Capture the cell that displays the provided text and extract its [x, y] central coordinate. 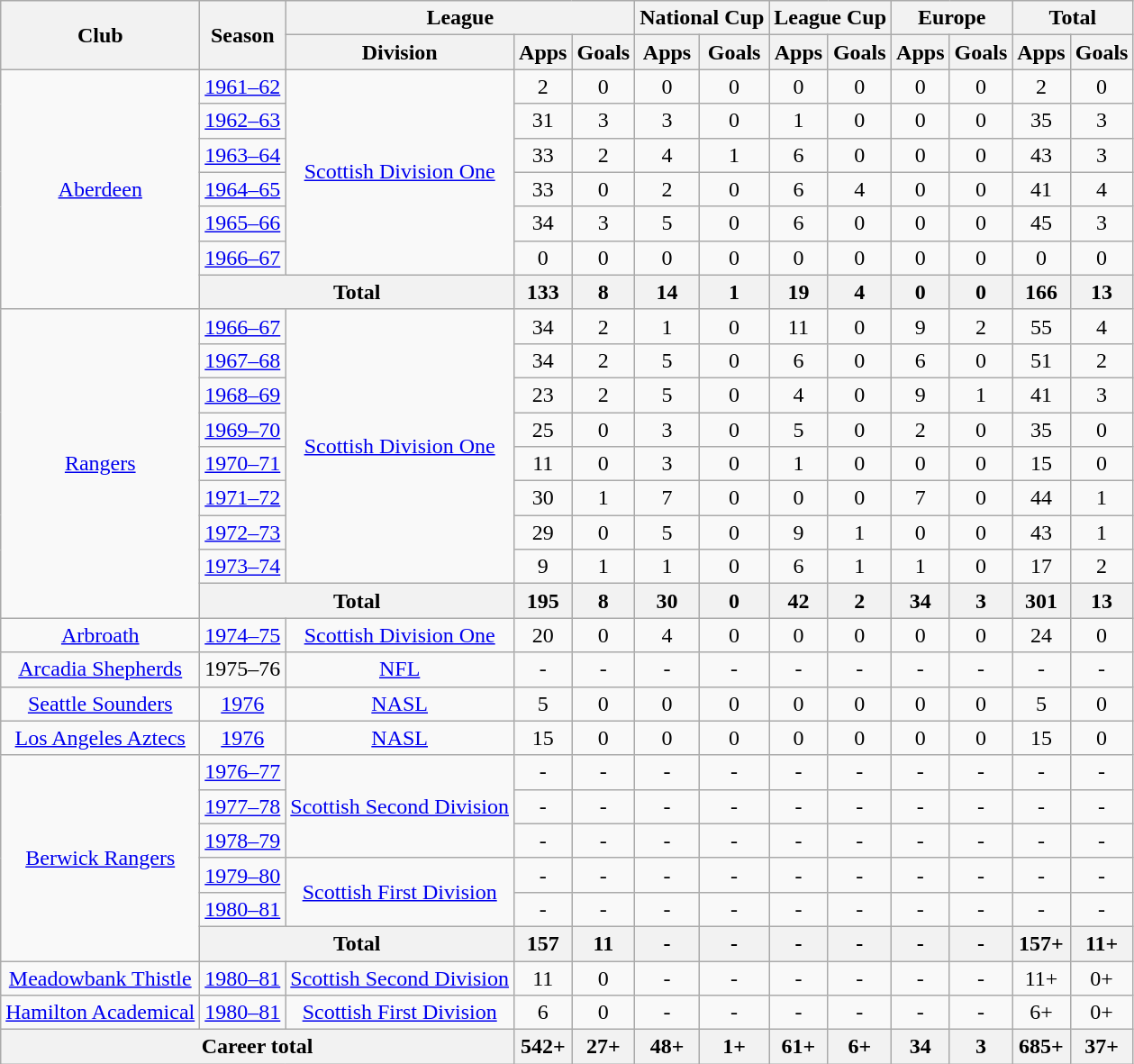
Division [400, 52]
1969–70 [243, 430]
1963–64 [243, 155]
Seattle Sounders [101, 704]
25 [543, 430]
Berwick Rangers [101, 858]
157 [543, 943]
31 [543, 121]
19 [798, 292]
37+ [1102, 1047]
Los Angeles Aztecs [101, 738]
Arcadia Shepherds [101, 669]
44 [1041, 498]
27+ [603, 1047]
Rangers [101, 463]
42 [798, 601]
National Cup [703, 18]
Season [243, 35]
301 [1041, 601]
1967–68 [243, 360]
45 [1041, 223]
1976–77 [243, 772]
NFL [400, 669]
1977–78 [243, 806]
1973–74 [243, 567]
685+ [1041, 1047]
Club [101, 35]
1964–65 [243, 189]
195 [543, 601]
1975–76 [243, 669]
1979–80 [243, 875]
48+ [667, 1047]
51 [1041, 360]
17 [1041, 567]
133 [543, 292]
542+ [543, 1047]
1961–62 [243, 86]
Arbroath [101, 635]
League Cup [830, 18]
1962–63 [243, 121]
24 [1041, 635]
1968–69 [243, 395]
1971–72 [243, 498]
League [460, 18]
166 [1041, 292]
1972–73 [243, 532]
Hamilton Academical [101, 1013]
Career total [258, 1047]
Europe [952, 18]
14 [667, 292]
55 [1041, 326]
1965–66 [243, 223]
Meadowbank Thistle [101, 978]
Aberdeen [101, 189]
157+ [1041, 943]
1978–79 [243, 841]
1970–71 [243, 464]
1+ [734, 1047]
20 [543, 635]
23 [543, 395]
61+ [798, 1047]
29 [543, 532]
1974–75 [243, 635]
